From the cell containing the given text, extract its center point as [x, y] coordinate. 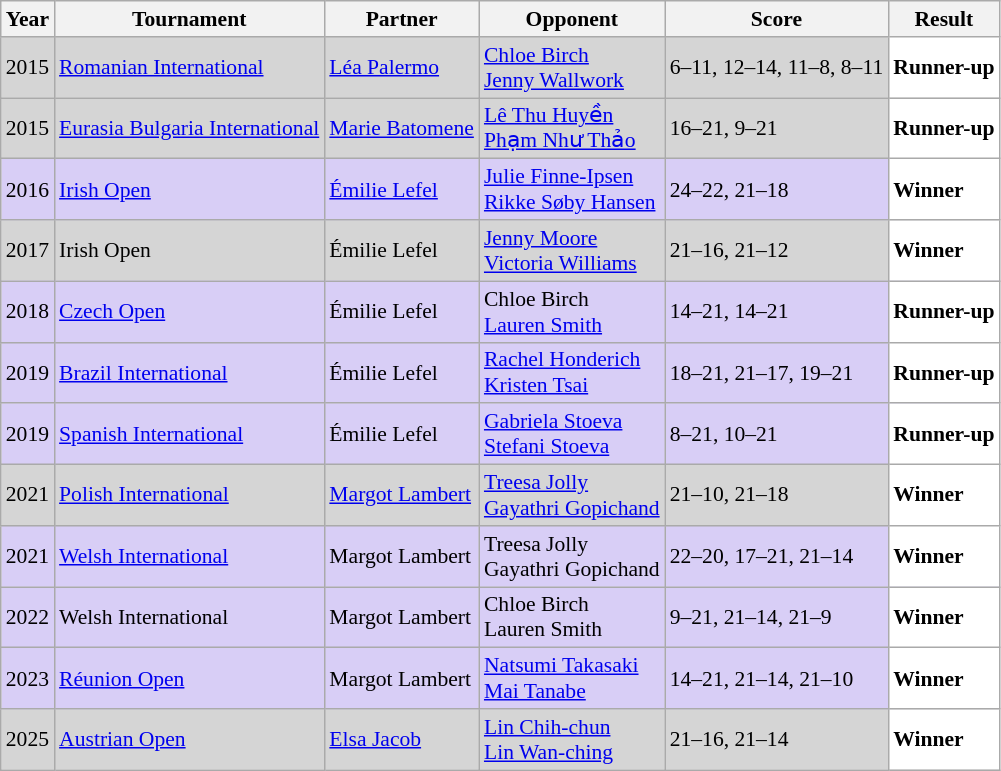
Partner [402, 19]
Elsa Jacob [402, 740]
Lê Thu Huyền Phạm Như Thảo [572, 128]
Czech Open [189, 312]
22–20, 17–21, 21–14 [777, 556]
2023 [28, 678]
2017 [28, 250]
2025 [28, 740]
Julie Finne-Ipsen Rikke Søby Hansen [572, 190]
Lin Chih-chun Lin Wan-ching [572, 740]
6–11, 12–14, 11–8, 8–11 [777, 68]
Austrian Open [189, 740]
Léa Palermo [402, 68]
24–22, 21–18 [777, 190]
Result [944, 19]
18–21, 21–17, 19–21 [777, 372]
Gabriela Stoeva Stefani Stoeva [572, 434]
21–16, 21–14 [777, 740]
Romanian International [189, 68]
Opponent [572, 19]
Year [28, 19]
2022 [28, 618]
Natsumi Takasaki Mai Tanabe [572, 678]
Brazil International [189, 372]
16–21, 9–21 [777, 128]
14–21, 21–14, 21–10 [777, 678]
Chloe Birch Jenny Wallwork [572, 68]
21–10, 21–18 [777, 496]
Spanish International [189, 434]
2018 [28, 312]
Tournament [189, 19]
Jenny Moore Victoria Williams [572, 250]
Réunion Open [189, 678]
Eurasia Bulgaria International [189, 128]
2016 [28, 190]
21–16, 21–12 [777, 250]
9–21, 21–14, 21–9 [777, 618]
Score [777, 19]
Marie Batomene [402, 128]
Polish International [189, 496]
Rachel Honderich Kristen Tsai [572, 372]
8–21, 10–21 [777, 434]
14–21, 14–21 [777, 312]
